Output the (X, Y) coordinate of the center of the cell containing the given text.  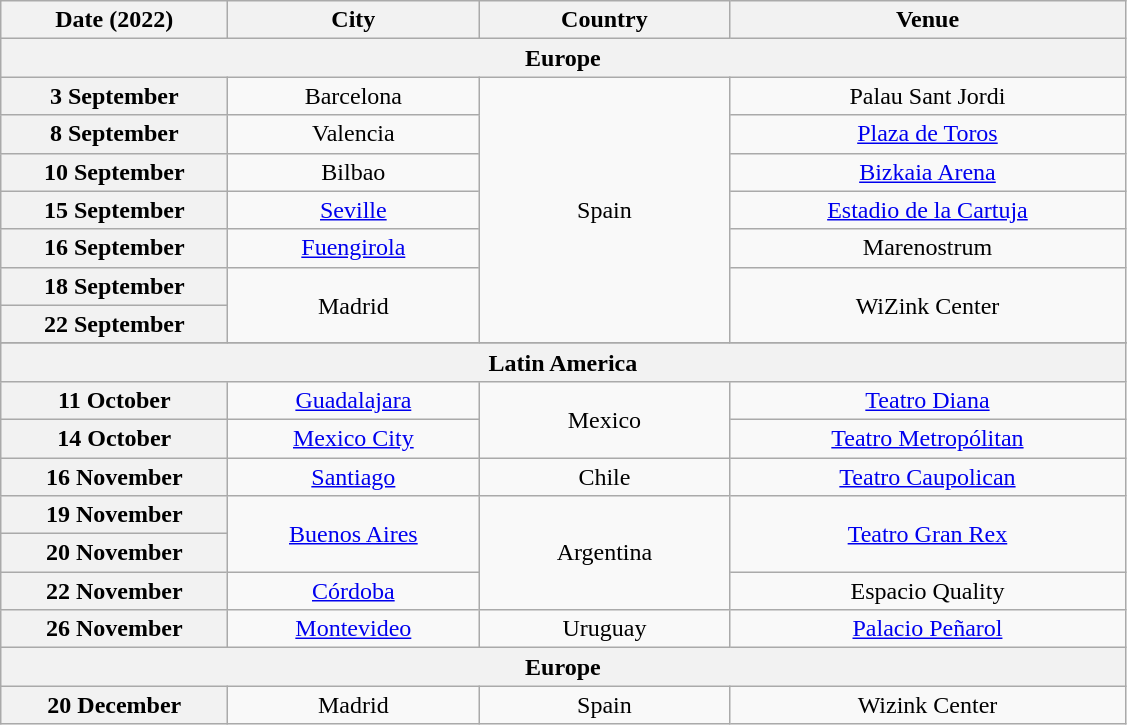
Valencia (354, 134)
Guadalajara (354, 400)
20 November (114, 553)
26 November (114, 629)
Córdoba (354, 591)
19 November (114, 515)
Barcelona (354, 96)
Seville (354, 210)
Bizkaia Arena (928, 172)
16 September (114, 248)
Country (604, 20)
15 September (114, 210)
Venue (928, 20)
Santiago (354, 477)
20 December (114, 705)
Montevideo (354, 629)
WiZink Center (928, 305)
Teatro Diana (928, 400)
Date (2022) (114, 20)
Estadio de la Cartuja (928, 210)
City (354, 20)
11 October (114, 400)
Plaza de Toros (928, 134)
Fuengirola (354, 248)
Teatro Caupolican (928, 477)
14 October (114, 438)
Chile (604, 477)
16 November (114, 477)
Palacio Peñarol (928, 629)
Buenos Aires (354, 534)
Argentina (604, 553)
Mexico City (354, 438)
Marenostrum (928, 248)
Palau Sant Jordi (928, 96)
Teatro Gran Rex (928, 534)
Espacio Quality (928, 591)
Mexico (604, 419)
22 September (114, 324)
18 September (114, 286)
22 November (114, 591)
Teatro Metropólitan (928, 438)
8 September (114, 134)
Latin America (563, 362)
Uruguay (604, 629)
3 September (114, 96)
Bilbao (354, 172)
Wizink Center (928, 705)
10 September (114, 172)
